Detect which cell encompasses the target text, then output its [X, Y] center coordinate. 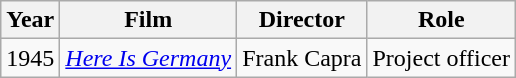
Year [30, 20]
Project officer [442, 58]
1945 [30, 58]
Role [442, 20]
Director [302, 20]
Frank Capra [302, 58]
Here Is Germany [148, 58]
Film [148, 20]
